Search for the cell housing the specified text and yield its [X, Y] center coordinate. 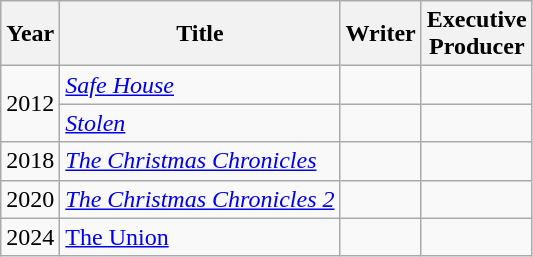
The Christmas Chronicles 2 [200, 199]
2020 [30, 199]
ExecutiveProducer [476, 34]
The Christmas Chronicles [200, 161]
2012 [30, 104]
Year [30, 34]
Writer [380, 34]
The Union [200, 237]
Safe House [200, 85]
Stolen [200, 123]
2018 [30, 161]
2024 [30, 237]
Title [200, 34]
